Detect which cell encompasses the target text, then output its (x, y) center coordinate. 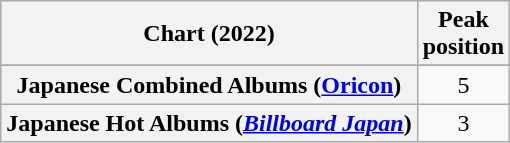
Peakposition (463, 34)
Japanese Combined Albums (Oricon) (209, 85)
5 (463, 85)
3 (463, 123)
Chart (2022) (209, 34)
Japanese Hot Albums (Billboard Japan) (209, 123)
